Return [X, Y] of the center of cell containing provided text 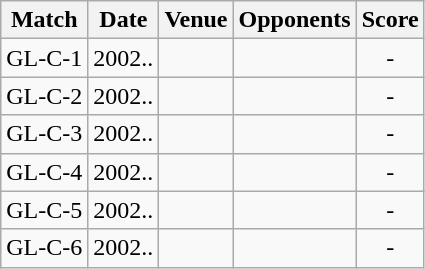
GL-C-1 [44, 58]
Date [124, 20]
Opponents [294, 20]
GL-C-2 [44, 96]
GL-C-5 [44, 210]
Venue [196, 20]
GL-C-3 [44, 134]
GL-C-4 [44, 172]
GL-C-6 [44, 248]
Match [44, 20]
Score [390, 20]
